Search for the cell housing the specified text and yield its (x, y) center coordinate. 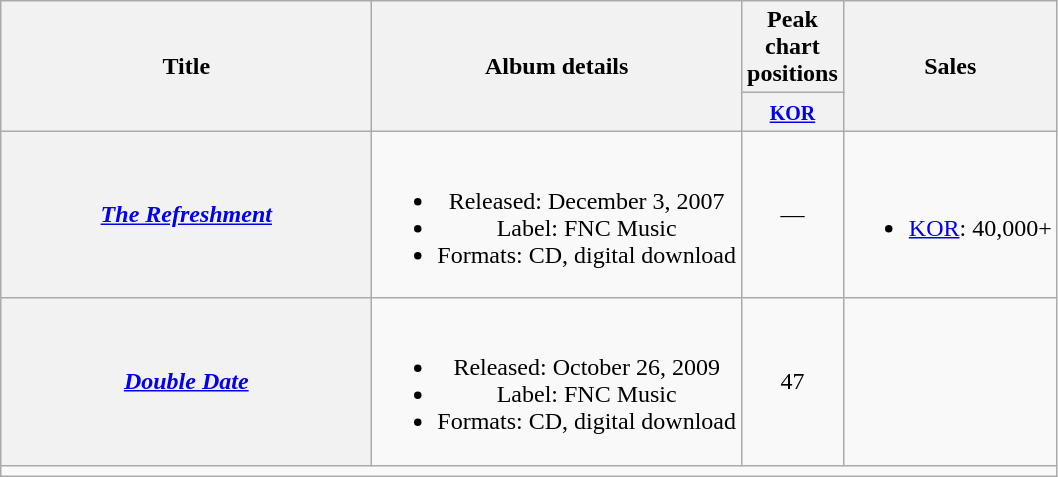
Released: December 3, 2007Label: FNC MusicFormats: CD, digital download (557, 214)
Released: October 26, 2009Label: FNC MusicFormats: CD, digital download (557, 382)
KOR: 40,000+ (950, 214)
The Refreshment (186, 214)
47 (793, 382)
KOR (793, 112)
— (793, 214)
Title (186, 66)
Double Date (186, 382)
Album details (557, 66)
Peak chart positions (793, 47)
Sales (950, 66)
